Capture the cell that displays the provided text and extract its [x, y] central coordinate. 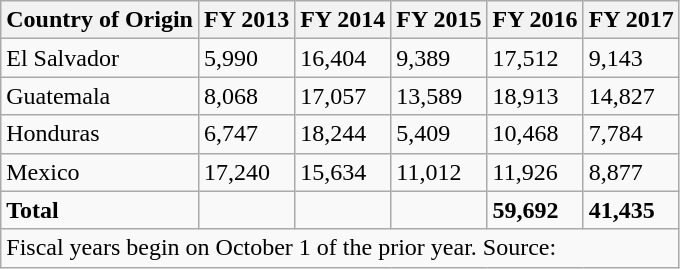
Total [100, 210]
5,990 [246, 58]
17,512 [535, 58]
FY 2013 [246, 20]
17,240 [246, 172]
FY 2016 [535, 20]
11,012 [439, 172]
8,068 [246, 96]
16,404 [343, 58]
5,409 [439, 134]
10,468 [535, 134]
6,747 [246, 134]
Country of Origin [100, 20]
Honduras [100, 134]
13,589 [439, 96]
FY 2015 [439, 20]
14,827 [631, 96]
7,784 [631, 134]
15,634 [343, 172]
9,143 [631, 58]
Mexico [100, 172]
9,389 [439, 58]
11,926 [535, 172]
8,877 [631, 172]
FY 2017 [631, 20]
17,057 [343, 96]
Guatemala [100, 96]
Fiscal years begin on October 1 of the prior year. Source: [340, 248]
El Salvador [100, 58]
FY 2014 [343, 20]
59,692 [535, 210]
18,913 [535, 96]
41,435 [631, 210]
18,244 [343, 134]
